Output the (X, Y) coordinate of the center of the cell containing the given text.  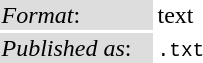
Format: (76, 15)
Published as: (76, 48)
